Search for the cell housing the specified text and yield its (X, Y) center coordinate. 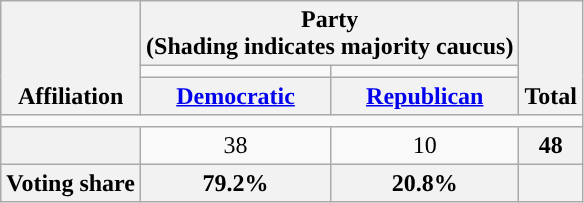
38 (236, 145)
79.2% (236, 183)
Voting share (71, 183)
Party (Shading indicates majority caucus) (330, 34)
Affiliation (71, 58)
10 (425, 145)
Total (551, 58)
48 (551, 145)
Democratic (236, 96)
20.8% (425, 183)
Republican (425, 96)
